Return (x, y) of the center of cell containing provided text 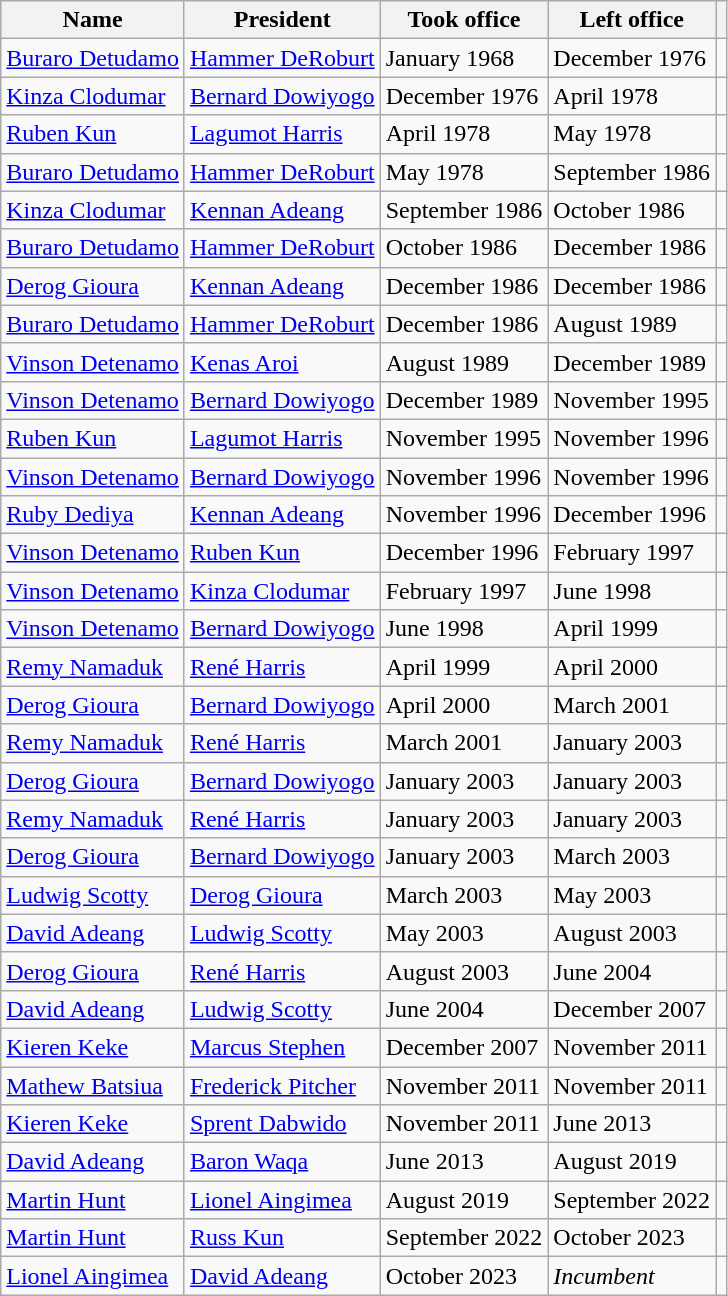
January 1968 (464, 58)
Sprent Dabwido (282, 1124)
Name (93, 20)
Russ Kun (282, 1238)
Marcus Stephen (282, 1047)
Baron Waqa (282, 1162)
Frederick Pitcher (282, 1085)
Took office (464, 20)
Left office (632, 20)
Ruby Dediya (93, 515)
Kenas Aroi (282, 362)
Mathew Batsiua (93, 1085)
President (282, 20)
Incumbent (632, 1276)
